From the cell containing the given text, extract its center point as [X, Y] coordinate. 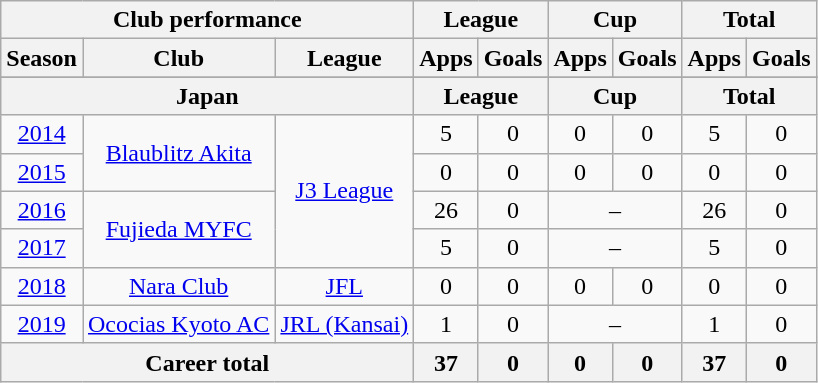
Career total [208, 362]
Club [178, 58]
JFL [344, 286]
2016 [42, 210]
2014 [42, 134]
Ococias Kyoto AC [178, 324]
2019 [42, 324]
2018 [42, 286]
Nara Club [178, 286]
J3 League [344, 191]
Blaublitz Akita [178, 153]
2017 [42, 248]
JRL (Kansai) [344, 324]
Fujieda MYFC [178, 229]
2015 [42, 172]
Season [42, 58]
Club performance [208, 20]
Japan [208, 96]
